Return the [x, y] coordinate for the center point of the cell that contains the specified text.  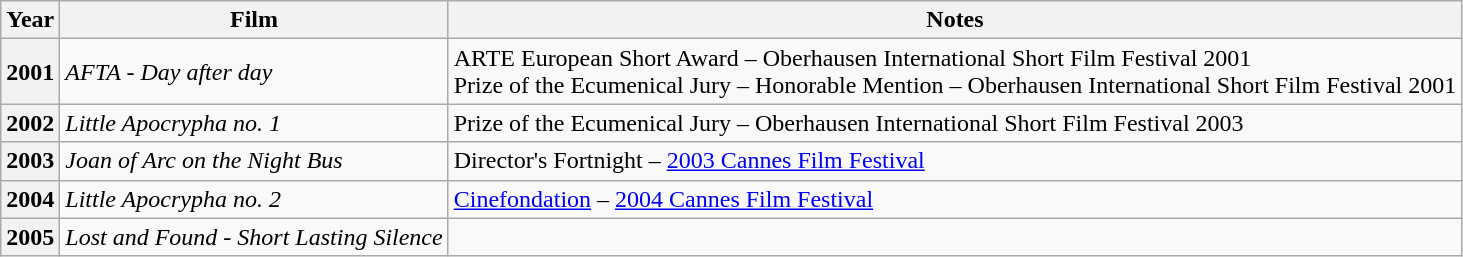
Lost and Found - Short Lasting Silence [254, 237]
2002 [30, 123]
Director's Fortnight – 2003 Cannes Film Festival [955, 161]
Prize of the Ecumenical Jury – Oberhausen International Short Film Festival 2003 [955, 123]
2001 [30, 72]
Film [254, 20]
2005 [30, 237]
Year [30, 20]
2003 [30, 161]
Joan of Arc on the Night Bus [254, 161]
AFTA - Day after day [254, 72]
2004 [30, 199]
Little Apocrypha no. 1 [254, 123]
Notes [955, 20]
Little Apocrypha no. 2 [254, 199]
Cinefondation – 2004 Cannes Film Festival [955, 199]
